Provide the (x, y) coordinate of the cell's center where the given text is located.  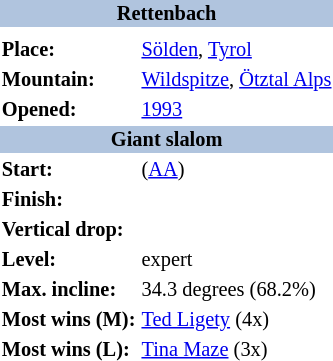
Sölden, Tyrol (236, 50)
Place: (68, 50)
Finish: (68, 200)
1993 (236, 110)
Vertical drop: (68, 230)
Opened: (68, 110)
Max. incline: (68, 290)
Level: (68, 260)
34.3 degrees (68.2%) (236, 290)
Wildspitze, Ötztal Alps (236, 80)
Mountain: (68, 80)
Rettenbach (166, 14)
Giant slalom (166, 140)
Ted Ligety (4x) (236, 320)
expert (236, 260)
(AA) (236, 170)
Start: (68, 170)
Most wins (M): (68, 320)
